From the cell containing the given text, extract its center point as (x, y) coordinate. 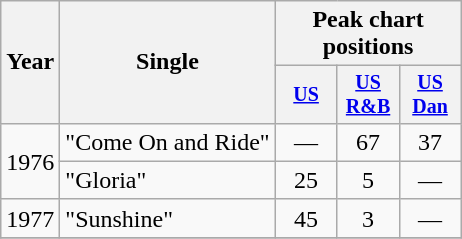
USDan (430, 94)
"Come On and Ride" (168, 142)
USR&B (368, 94)
3 (368, 218)
1976 (30, 161)
Year (30, 62)
US (306, 94)
25 (306, 180)
Peak chart positions (368, 34)
"Sunshine" (168, 218)
45 (306, 218)
"Gloria" (168, 180)
5 (368, 180)
67 (368, 142)
1977 (30, 218)
37 (430, 142)
Single (168, 62)
